Detect which cell encompasses the target text, then output its [x, y] center coordinate. 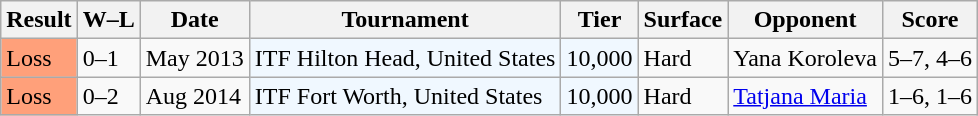
Result [39, 20]
Yana Koroleva [806, 58]
ITF Fort Worth, United States [405, 96]
Score [930, 20]
Opponent [806, 20]
0–1 [108, 58]
Tier [600, 20]
Surface [683, 20]
1–6, 1–6 [930, 96]
Aug 2014 [194, 96]
W–L [108, 20]
May 2013 [194, 58]
ITF Hilton Head, United States [405, 58]
Tatjana Maria [806, 96]
0–2 [108, 96]
5–7, 4–6 [930, 58]
Tournament [405, 20]
Date [194, 20]
